Return (x, y) of the center of cell containing provided text 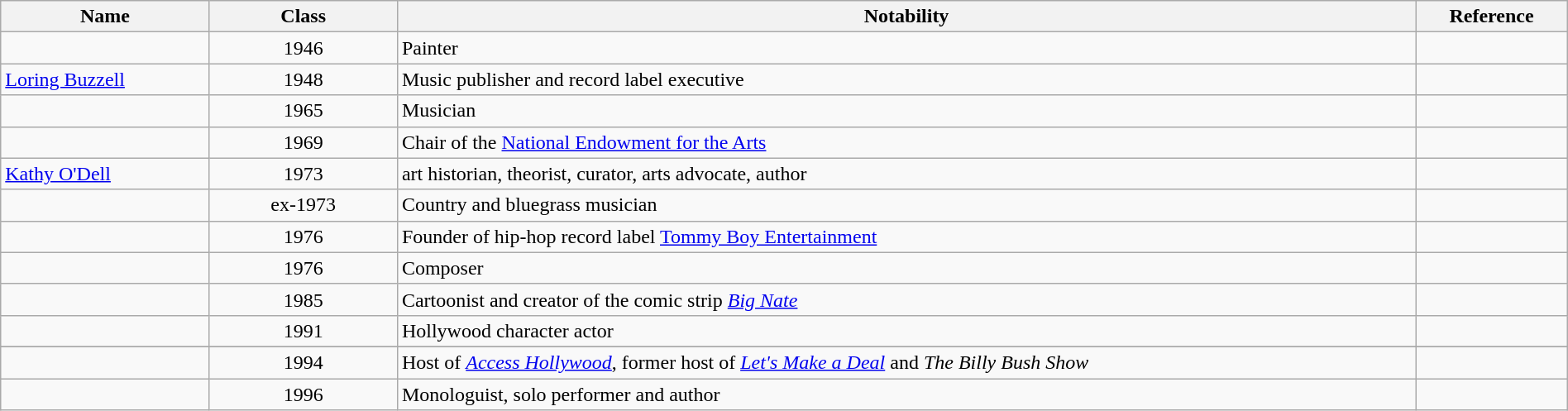
Reference (1492, 17)
Name (105, 17)
art historian, theorist, curator, arts advocate, author (906, 174)
Chair of the National Endowment for the Arts (906, 142)
ex-1973 (303, 205)
Painter (906, 48)
1991 (303, 331)
Musician (906, 111)
Composer (906, 268)
Notability (906, 17)
Founder of hip-hop record label Tommy Boy Entertainment (906, 237)
1994 (303, 362)
1996 (303, 394)
Host of Access Hollywood, former host of Let's Make a Deal and The Billy Bush Show (906, 362)
1965 (303, 111)
Cartoonist and creator of the comic strip Big Nate (906, 299)
1969 (303, 142)
Music publisher and record label executive (906, 79)
1946 (303, 48)
Monologuist, solo performer and author (906, 394)
Hollywood character actor (906, 331)
1948 (303, 79)
Country and bluegrass musician (906, 205)
1973 (303, 174)
1985 (303, 299)
Loring Buzzell (105, 79)
Class (303, 17)
Kathy O'Dell (105, 174)
